Detect which cell encompasses the target text, then output its [x, y] center coordinate. 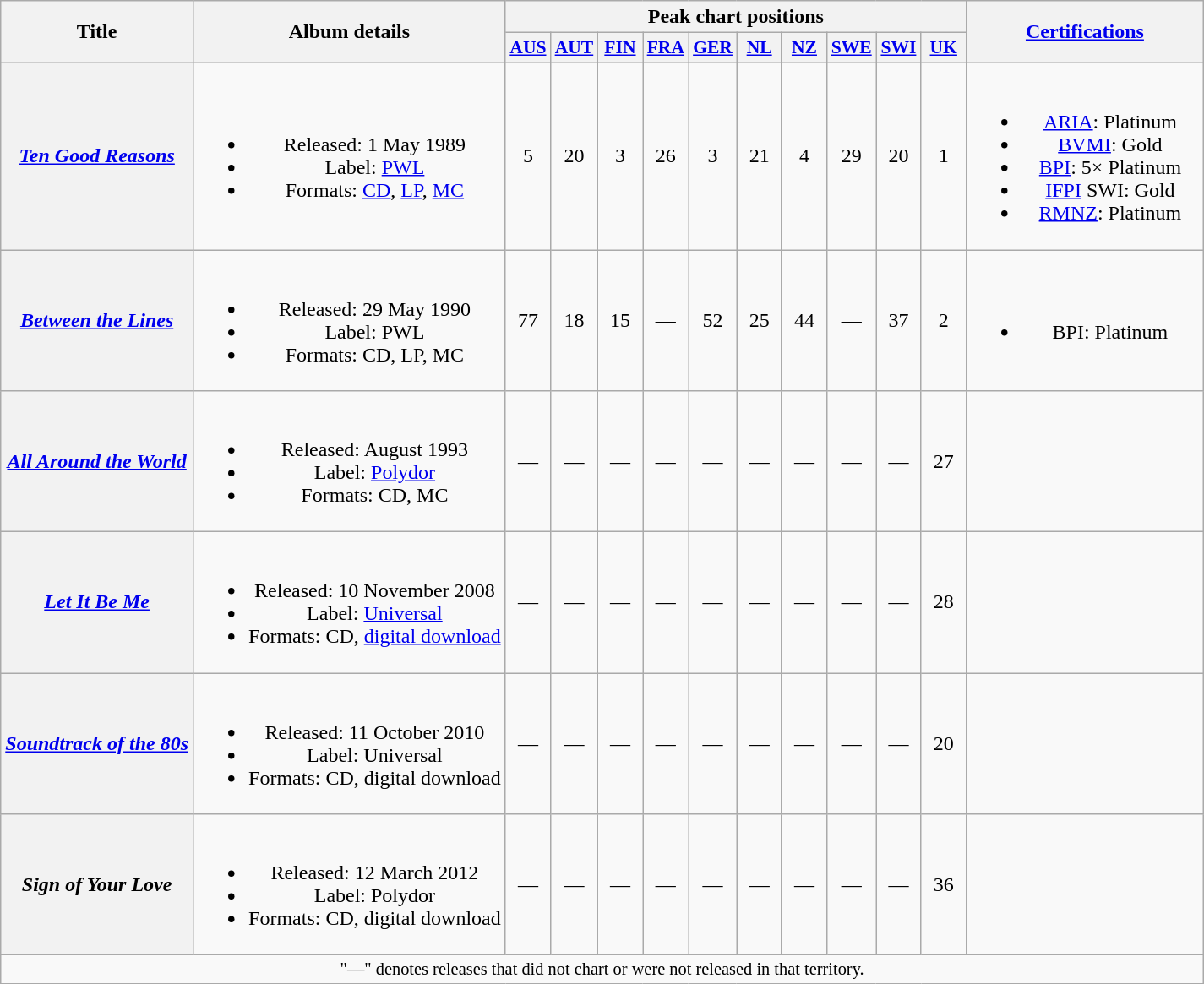
37 [899, 321]
77 [527, 321]
SWE [852, 48]
"—" denotes releases that did not chart or were not released in that territory. [602, 970]
Ten Good Reasons [97, 155]
GER [713, 48]
FRA [666, 48]
Certifications [1085, 32]
21 [759, 155]
44 [804, 321]
28 [943, 603]
Released: 10 November 2008Label: UniversalFormats: CD, digital download [350, 603]
SWI [899, 48]
NZ [804, 48]
Released: August 1993Label: PolydorFormats: CD, MC [350, 461]
UK [943, 48]
Album details [350, 32]
AUS [527, 48]
25 [759, 321]
36 [943, 885]
Between the Lines [97, 321]
Released: 29 May 1990Label: PWLFormats: CD, LP, MC [350, 321]
AUT [575, 48]
27 [943, 461]
All Around the World [97, 461]
5 [527, 155]
Released: 12 March 2012Label: PolydorFormats: CD, digital download [350, 885]
Released: 1 May 1989Label: PWLFormats: CD, LP, MC [350, 155]
15 [620, 321]
1 [943, 155]
Let It Be Me [97, 603]
29 [852, 155]
2 [943, 321]
52 [713, 321]
Released: 11 October 2010Label: UniversalFormats: CD, digital download [350, 743]
FIN [620, 48]
Sign of Your Love [97, 885]
NL [759, 48]
26 [666, 155]
18 [575, 321]
ARIA: PlatinumBVMI: GoldBPI: 5× PlatinumIFPI SWI: GoldRMNZ: Platinum [1085, 155]
Peak chart positions [735, 17]
Soundtrack of the 80s [97, 743]
Title [97, 32]
BPI: Platinum [1085, 321]
4 [804, 155]
